From the cell containing the given text, extract its center point as [X, Y] coordinate. 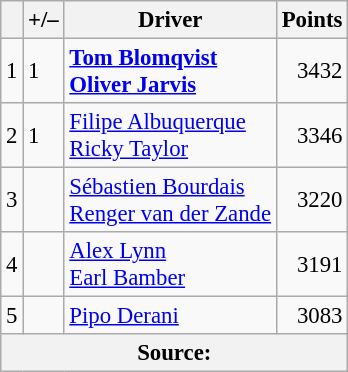
2 [12, 136]
Driver [170, 20]
Sébastien Bourdais Renger van der Zande [170, 200]
3 [12, 200]
3083 [312, 316]
4 [12, 264]
+/– [44, 20]
3346 [312, 136]
Points [312, 20]
3432 [312, 72]
Tom Blomqvist Oliver Jarvis [170, 72]
3220 [312, 200]
3191 [312, 264]
Filipe Albuquerque Ricky Taylor [170, 136]
Pipo Derani [170, 316]
Source: [174, 353]
5 [12, 316]
Alex Lynn Earl Bamber [170, 264]
